Determine the (x, y) coordinate at the center of the cell enclosing the given text.  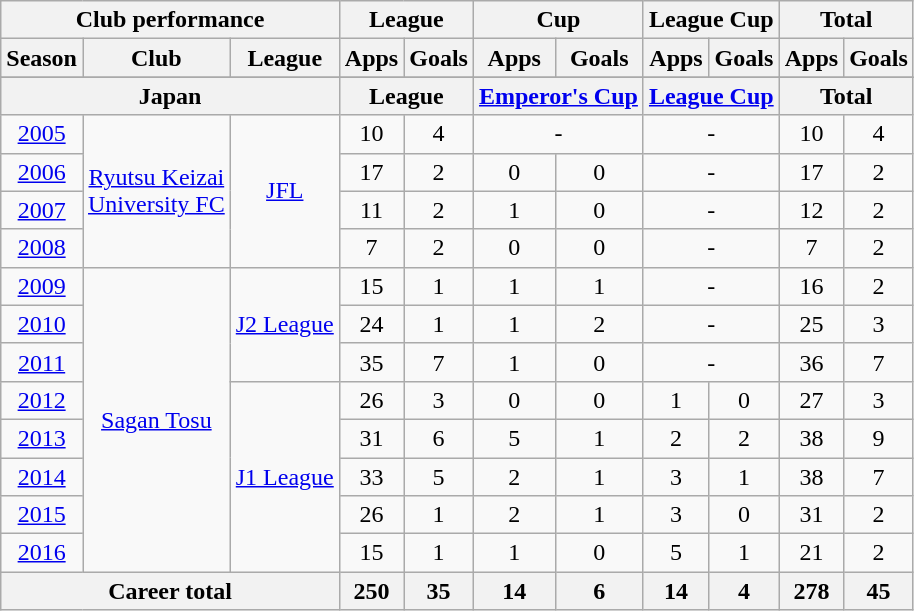
33 (371, 477)
2016 (42, 553)
2007 (42, 210)
2015 (42, 515)
Emperor's Cup (558, 96)
Cup (558, 20)
Club (156, 58)
Ryutsu KeizaiUniversity FC (156, 191)
2012 (42, 400)
12 (811, 210)
Career total (170, 591)
J2 League (284, 324)
27 (811, 400)
JFL (284, 191)
11 (371, 210)
9 (879, 438)
2011 (42, 362)
2009 (42, 286)
2006 (42, 172)
250 (371, 591)
2005 (42, 134)
278 (811, 591)
Season (42, 58)
2013 (42, 438)
Sagan Tosu (156, 419)
16 (811, 286)
2008 (42, 248)
Japan (170, 96)
24 (371, 324)
J1 League (284, 476)
36 (811, 362)
Club performance (170, 20)
2010 (42, 324)
21 (811, 553)
45 (879, 591)
25 (811, 324)
2014 (42, 477)
